Locate the cell with the specified text and output its (X, Y) center coordinate. 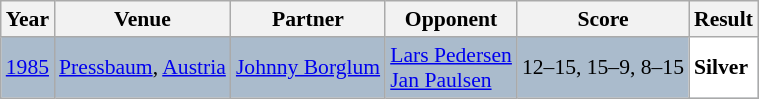
Partner (308, 19)
Silver (724, 68)
Lars Pedersen Jan Paulsen (451, 68)
Opponent (451, 19)
Result (724, 19)
Score (603, 19)
1985 (28, 68)
Venue (142, 19)
12–15, 15–9, 8–15 (603, 68)
Pressbaum, Austria (142, 68)
Year (28, 19)
Johnny Borglum (308, 68)
